Find where the given text appears and provide that cell's center as (x, y) coordinate. 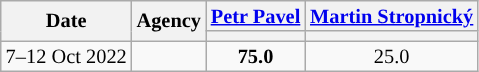
25.0 (392, 56)
Martin Stropnický (392, 16)
Petr Pavel (256, 16)
7–12 Oct 2022 (66, 56)
Agency (169, 20)
Date (66, 20)
75.0 (256, 56)
